Extract the (X, Y) coordinate from the center of the cell holding the provided text.  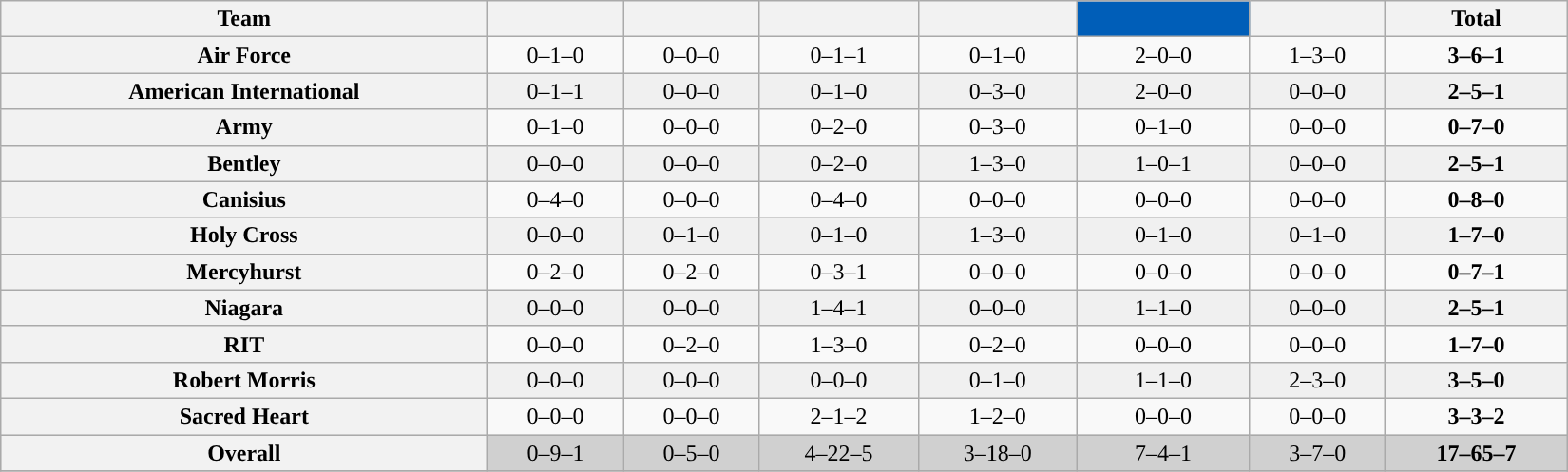
0–8–0 (1477, 199)
0–7–0 (1477, 127)
17–65–7 (1477, 453)
0–7–1 (1477, 272)
7–4–1 (1163, 453)
3–3–2 (1477, 416)
RIT (244, 344)
0–3–1 (838, 272)
American International (244, 91)
Niagara (244, 308)
Canisius (244, 199)
3–7–0 (1317, 453)
4–22–5 (838, 453)
Holy Cross (244, 236)
1–4–1 (838, 308)
2–3–0 (1317, 380)
Robert Morris (244, 380)
Overall (244, 453)
Air Force (244, 55)
Team (244, 19)
1–2–0 (998, 416)
1–0–1 (1163, 163)
3–5–0 (1477, 380)
3–18–0 (998, 453)
Mercyhurst (244, 272)
3–6–1 (1477, 55)
0–9–1 (555, 453)
Total (1477, 19)
Army (244, 127)
Bentley (244, 163)
Sacred Heart (244, 416)
2–1–2 (838, 416)
0–5–0 (692, 453)
